Search for the cell housing the specified text and yield its [X, Y] center coordinate. 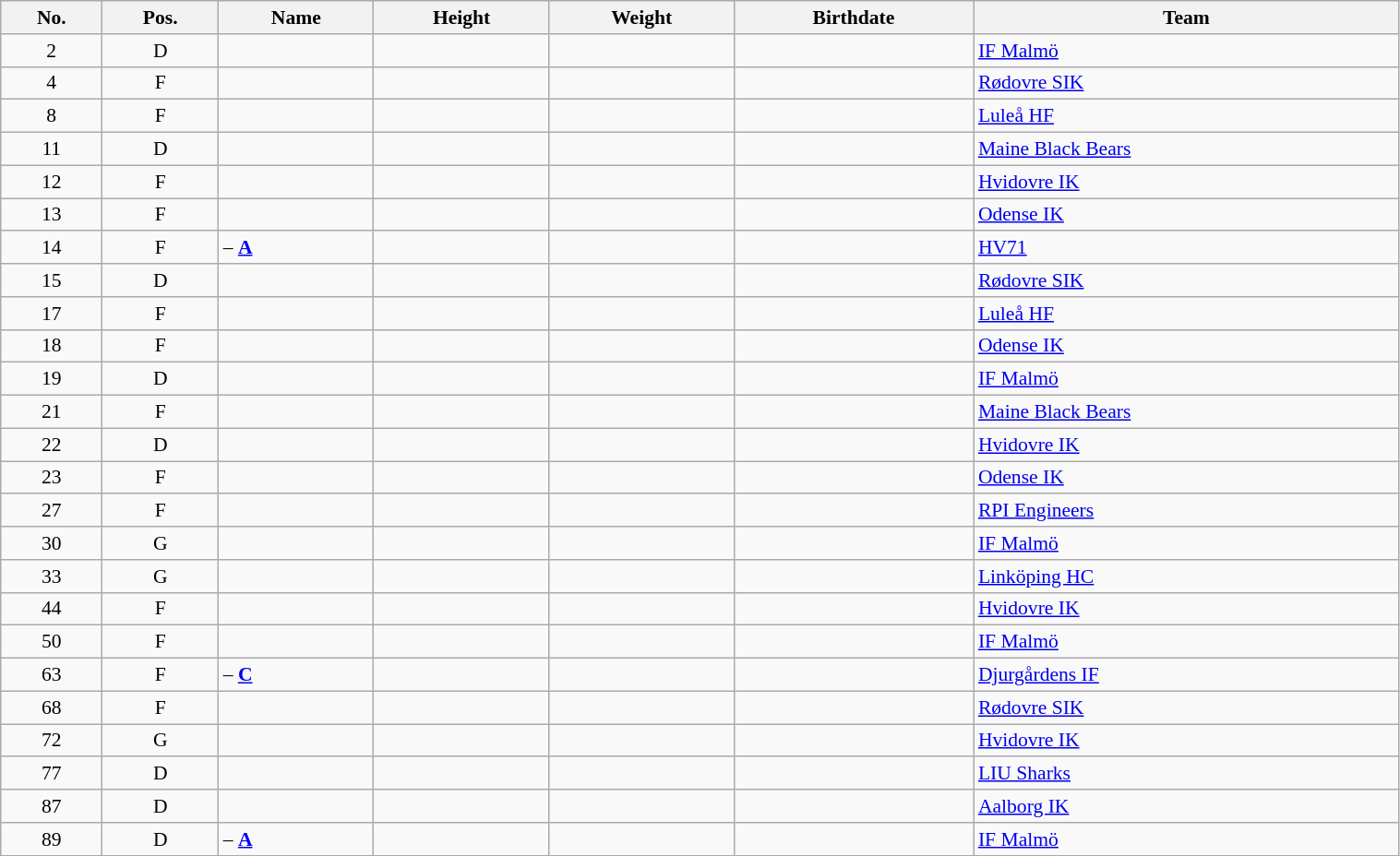
8 [52, 116]
Name [296, 18]
LIU Sharks [1187, 774]
13 [52, 215]
22 [52, 445]
68 [52, 707]
Weight [641, 18]
19 [52, 379]
23 [52, 478]
RPI Engineers [1187, 511]
77 [52, 774]
18 [52, 346]
– C [296, 675]
Birthdate [854, 18]
Pos. [161, 18]
33 [52, 577]
HV71 [1187, 248]
50 [52, 642]
Linköping HC [1187, 577]
72 [52, 741]
Team [1187, 18]
Height [461, 18]
21 [52, 412]
Djurgårdens IF [1187, 675]
30 [52, 543]
89 [52, 839]
44 [52, 609]
87 [52, 806]
2 [52, 51]
14 [52, 248]
12 [52, 182]
63 [52, 675]
27 [52, 511]
Aalborg IK [1187, 806]
No. [52, 18]
11 [52, 149]
17 [52, 314]
4 [52, 83]
15 [52, 280]
